Find where the given text appears and provide that cell's center as [x, y] coordinate. 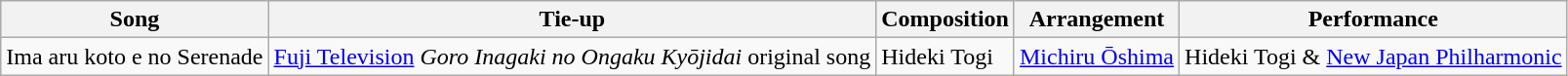
Ima aru koto e no Serenade [135, 57]
Composition [945, 19]
Fuji Television Goro Inagaki no Ongaku Kyōjidai original song [572, 57]
Michiru Ōshima [1097, 57]
Hideki Togi [945, 57]
Tie-up [572, 19]
Performance [1374, 19]
Hideki Togi & New Japan Philharmonic [1374, 57]
Arrangement [1097, 19]
Song [135, 19]
